Identify which cell holds the provided text, then report its (x, y) central coordinate. 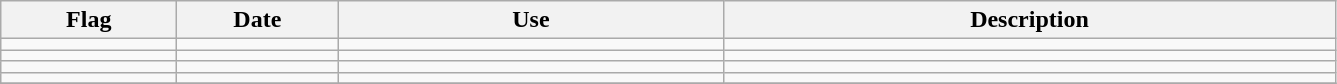
Use (531, 20)
Flag (89, 20)
Date (258, 20)
Description (1030, 20)
